For the text-containing cell, return its midpoint in [X, Y] coordinate format. 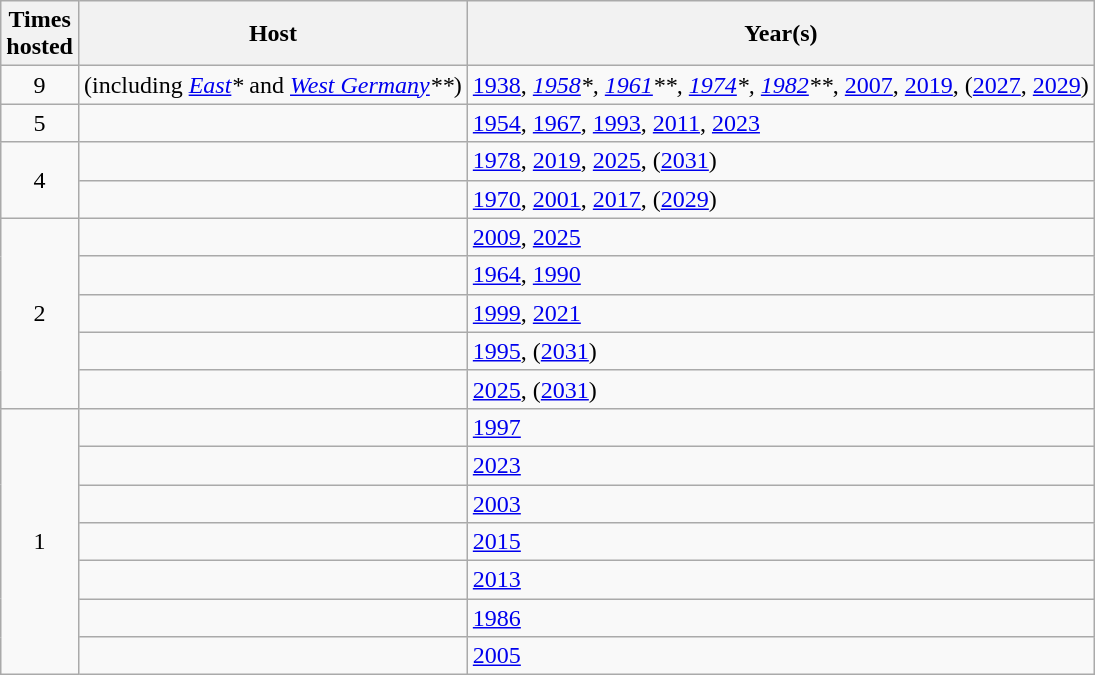
1954, 1967, 1993, 2011, 2023 [780, 123]
Host [272, 34]
2025, (2031) [780, 389]
(including East* and West Germany**) [272, 85]
1 [40, 541]
4 [40, 180]
2013 [780, 580]
1970, 2001, 2017, (2029) [780, 199]
Times hosted [40, 34]
1978, 2019, 2025, (2031) [780, 161]
2023 [780, 465]
1938, 1958*, 1961**, 1974*, 1982**, 2007, 2019, (2027, 2029) [780, 85]
2003 [780, 503]
Year(s) [780, 34]
1995, (2031) [780, 351]
2009, 2025 [780, 237]
5 [40, 123]
2 [40, 313]
1964, 1990 [780, 275]
2015 [780, 542]
1986 [780, 618]
2005 [780, 656]
1997 [780, 427]
9 [40, 85]
1999, 2021 [780, 313]
